Detect which cell encompasses the target text, then output its [x, y] center coordinate. 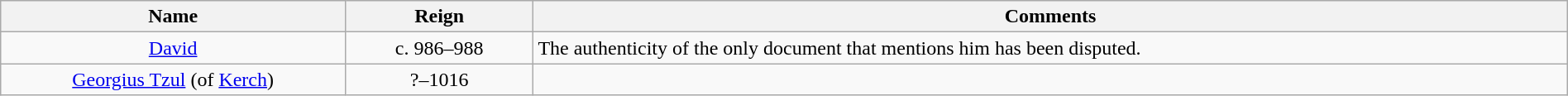
Comments [1050, 17]
David [174, 48]
Georgius Tzul (of Kerch) [174, 79]
Name [174, 17]
Reign [440, 17]
?–1016 [440, 79]
The authenticity of the only document that mentions him has been disputed. [1050, 48]
c. 986–988 [440, 48]
